Pinpoint the cell where the given text exists, returning its (x, y) midpoint coordinate. 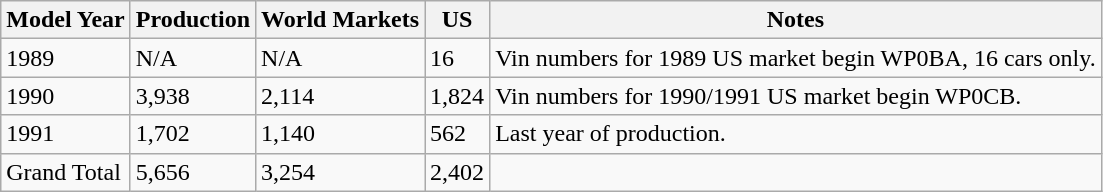
Production (192, 20)
1991 (66, 134)
Vin numbers for 1990/1991 US market begin WP0CB. (796, 96)
562 (458, 134)
1989 (66, 58)
16 (458, 58)
Vin numbers for 1989 US market begin WP0BA, 16 cars only. (796, 58)
1,824 (458, 96)
Model Year (66, 20)
Last year of production. (796, 134)
5,656 (192, 172)
1,702 (192, 134)
World Markets (340, 20)
1990 (66, 96)
2,114 (340, 96)
1,140 (340, 134)
Notes (796, 20)
3,938 (192, 96)
Grand Total (66, 172)
3,254 (340, 172)
2,402 (458, 172)
US (458, 20)
